Output the [X, Y] coordinate of the center of the cell containing the given text.  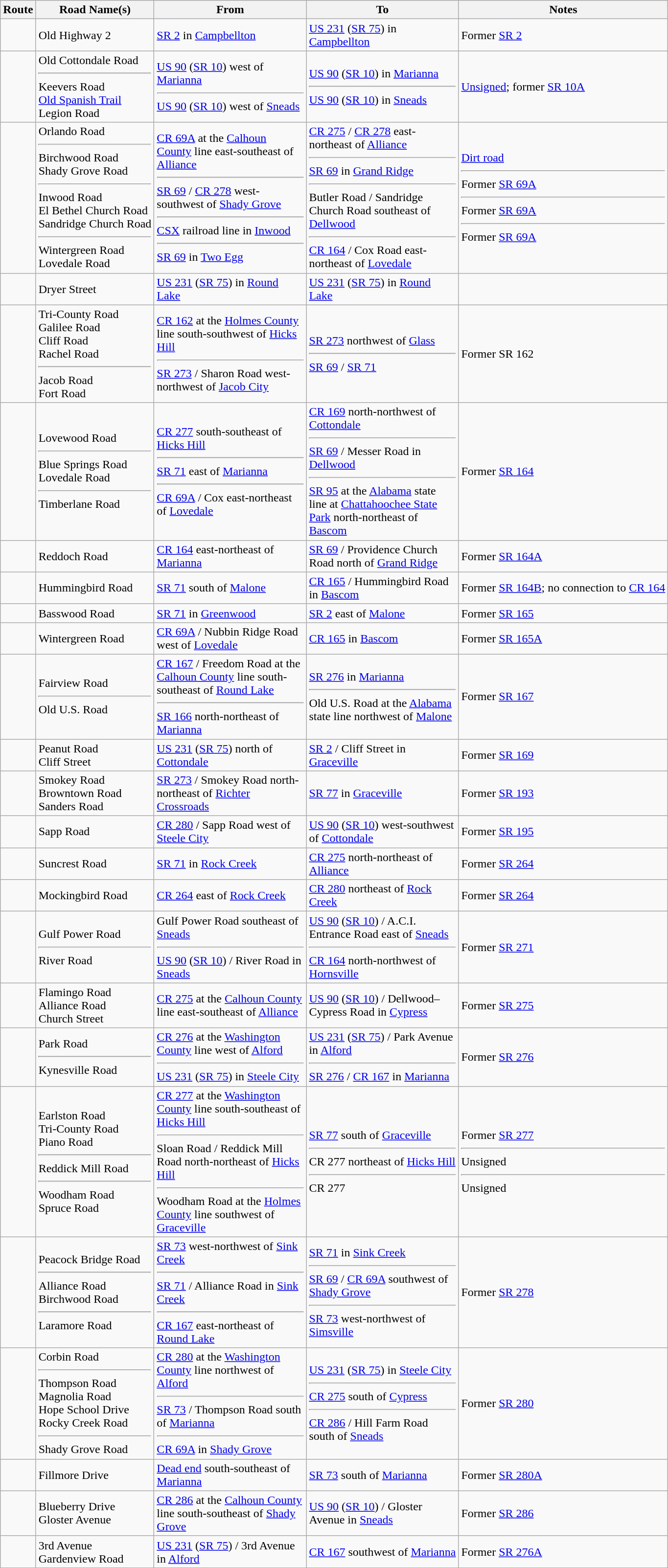
Suncrest Road [95, 864]
SR 77 south of GracevilleCR 277 northeast of Hicks HillCR 277 [383, 1161]
SR 73 south of Marianna [383, 1475]
Blueberry DriveGloster Avenue [95, 1513]
Sapp Road [95, 832]
SR 77 in Graceville [383, 794]
Basswood Road [95, 613]
Former SR 2 [563, 35]
CR 167 southwest of Marianna [383, 1552]
3rd AvenueGardenview Road [95, 1552]
Dryer Street [95, 289]
Fillmore Drive [95, 1475]
US 231 (SR 75) north of Cottondale [230, 754]
Mockingbird Road [95, 895]
Unsigned; former SR 10A [563, 87]
Former SR 165A [563, 638]
SR 71 south of Malone [230, 588]
CR 275 north-northeast of Alliance [383, 864]
CR 277 south-southeast of Hicks HillSR 71 east of MariannaCR 69A / Cox east-northeast of Lovedale [230, 472]
CR 69A at the Calhoun County line east-southeast of AllianceSR 69 / CR 278 west-southwest of Shady GroveCSX railroad line in InwoodSR 69 in Two Egg [230, 198]
Former SR 277UnsignedUnsigned [563, 1161]
Hummingbird Road [95, 588]
Flamingo RoadAlliance RoadChurch Street [95, 1005]
Former SR 164A [563, 556]
Gulf Power RoadRiver Road [95, 947]
Former SR 162 [563, 354]
Former SR 164 [563, 472]
Dirt roadFormer SR 69AFormer SR 69AFormer SR 69A [563, 198]
Former SR 193 [563, 794]
CR 164 east-northeast of Marianna [230, 556]
Fairview RoadOld U.S. Road [95, 697]
SR 2 / Cliff Street in Graceville [383, 754]
CR 280 at the Washington County line northwest of AlfordSR 73 / Thompson Road south of MariannaCR 69A in Shady Grove [230, 1403]
Wintergreen Road [95, 638]
CR 69A / Nubbin Ridge Road west of Lovedale [230, 638]
Orlando RoadBirchwood RoadShady Grove RoadInwood RoadEl Bethel Church RoadSandridge Church RoadWintergreen RoadLovedale Road [95, 198]
Old Highway 2 [95, 35]
Reddoch Road [95, 556]
Former SR 169 [563, 754]
Notes [563, 10]
Former SR 286 [563, 1513]
SR 2 in Campbellton [230, 35]
SR 69 / Providence Church Road north of Grand Ridge [383, 556]
US 90 (SR 10) / Dellwood–Cypress Road in Cypress [383, 1005]
Old Cottondale RoadKeevers RoadOld Spanish TrailLegion Road [95, 87]
CR 286 at the Calhoun County line south-southeast of Shady Grove [230, 1513]
Road Name(s) [95, 10]
Smokey RoadBrowntown RoadSanders Road [95, 794]
SR 71 in Greenwood [230, 613]
US 231 (SR 75) in Steele CityCR 275 south of CypressCR 286 / Hill Farm Road south of Sneads [383, 1403]
Peacock Bridge RoadAlliance RoadBirchwood RoadLaramore Road [95, 1293]
To [383, 10]
Route [18, 10]
US 231 (SR 75) / 3rd Avenue in Alford [230, 1552]
Former SR 164B; no connection to CR 164 [563, 588]
CR 165 / Hummingbird Road in Bascom [383, 588]
Former SR 195 [563, 832]
CR 280 / Sapp Road west of Steele City [230, 832]
Gulf Power Road southeast of SneadsUS 90 (SR 10) / River Road in Sneads [230, 947]
US 90 (SR 10) / A.C.I. Entrance Road east of SneadsCR 164 north-northwest of Hornsville [383, 947]
SR 71 in Sink CreekSR 69 / CR 69A southwest of Shady GroveSR 73 west-northwest of Simsville [383, 1293]
US 90 (SR 10) west-southwest of Cottondale [383, 832]
SR 71 in Rock Creek [230, 864]
Former SR 280A [563, 1475]
US 231 (SR 75) in Campbellton [383, 35]
Tri-County RoadGalilee RoadCliff RoadRachel RoadJacob RoadFort Road [95, 354]
Former SR 167 [563, 697]
Lovewood RoadBlue Springs RoadLovedale RoadTimberlane Road [95, 472]
Former SR 278 [563, 1293]
CR 165 in Bascom [383, 638]
Former SR 271 [563, 947]
CR 167 / Freedom Road at the Calhoun County line south-southeast of Round LakeSR 166 north-northeast of Marianna [230, 697]
CR 162 at the Holmes County line south-southwest of Hicks HillSR 273 / Sharon Road west-northwest of Jacob City [230, 354]
US 231 (SR 75) / Park Avenue in AlfordSR 276 / CR 167 in Marianna [383, 1057]
Former SR 280 [563, 1403]
US 90 (SR 10) / Gloster Avenue in Sneads [383, 1513]
CR 276 at the Washington County line west of AlfordUS 231 (SR 75) in Steele City [230, 1057]
Former SR 276 [563, 1057]
Corbin RoadThompson RoadMagnolia RoadHope School DriveRocky Creek RoadShady Grove Road [95, 1403]
Dead end south-southeast of Marianna [230, 1475]
US 90 (SR 10) west of MariannaUS 90 (SR 10) west of Sneads [230, 87]
Former SR 165 [563, 613]
Earlston RoadTri-County RoadPiano RoadReddick Mill RoadWoodham RoadSpruce Road [95, 1161]
SR 273 / Smokey Road north-northeast of Richter Crossroads [230, 794]
Park RoadKynesville Road [95, 1057]
From [230, 10]
Former SR 275 [563, 1005]
Peanut RoadCliff Street [95, 754]
SR 73 west-northwest of Sink CreekSR 71 / Alliance Road in Sink CreekCR 167 east-northeast of Round Lake [230, 1293]
CR 275 at the Calhoun County line east-southeast of Alliance [230, 1005]
Former SR 276A [563, 1552]
SR 273 northwest of GlassSR 69 / SR 71 [383, 354]
CR 280 northeast of Rock Creek [383, 895]
US 90 (SR 10) in MariannaUS 90 (SR 10) in Sneads [383, 87]
SR 276 in MariannaOld U.S. Road at the Alabama state line northwest of Malone [383, 697]
SR 2 east of Malone [383, 613]
CR 264 east of Rock Creek [230, 895]
